Output the (x, y) coordinate of the center of the cell containing the given text.  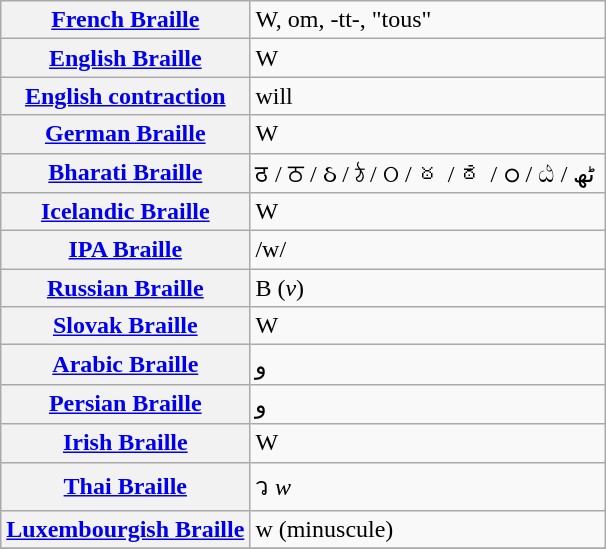
English Braille (126, 58)
В (v) (428, 288)
French Braille (126, 20)
W, om, -tt-, "tous" (428, 20)
English contraction (126, 96)
ว w (428, 486)
will (428, 96)
Thai Braille (126, 486)
German Braille (126, 134)
Persian Braille (126, 404)
Luxembourgish Braille (126, 530)
ठ / ਠ / ઠ / ঠ / ଠ / ఠ / ಠ / ഠ / ඨ / ٹھ ‎ (428, 173)
Arabic Braille (126, 365)
Bharati Braille (126, 173)
Irish Braille (126, 443)
Icelandic Braille (126, 212)
Russian Braille (126, 288)
w (minuscule) (428, 530)
Slovak Braille (126, 326)
/w/ (428, 250)
IPA Braille (126, 250)
